Extract the [x, y] coordinate from the center of the cell holding the provided text.  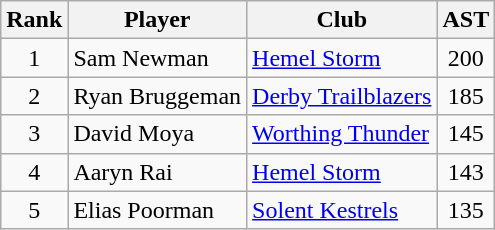
Player [158, 20]
Elias Poorman [158, 210]
Ryan Bruggeman [158, 96]
Worthing Thunder [342, 134]
5 [34, 210]
3 [34, 134]
Rank [34, 20]
135 [466, 210]
Club [342, 20]
David Moya [158, 134]
143 [466, 172]
Derby Trailblazers [342, 96]
Aaryn Rai [158, 172]
2 [34, 96]
200 [466, 58]
1 [34, 58]
4 [34, 172]
AST [466, 20]
Solent Kestrels [342, 210]
145 [466, 134]
185 [466, 96]
Sam Newman [158, 58]
